Search for the cell housing the specified text and yield its (X, Y) center coordinate. 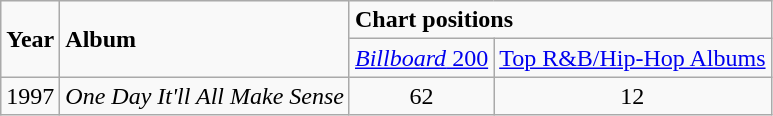
Billboard 200 (421, 58)
One Day It'll All Make Sense (205, 96)
Chart positions (560, 20)
Album (205, 39)
Top R&B/Hip-Hop Albums (632, 58)
62 (421, 96)
Year (30, 39)
1997 (30, 96)
12 (632, 96)
